Return the (X, Y) coordinate for the center point of the cell that contains the specified text.  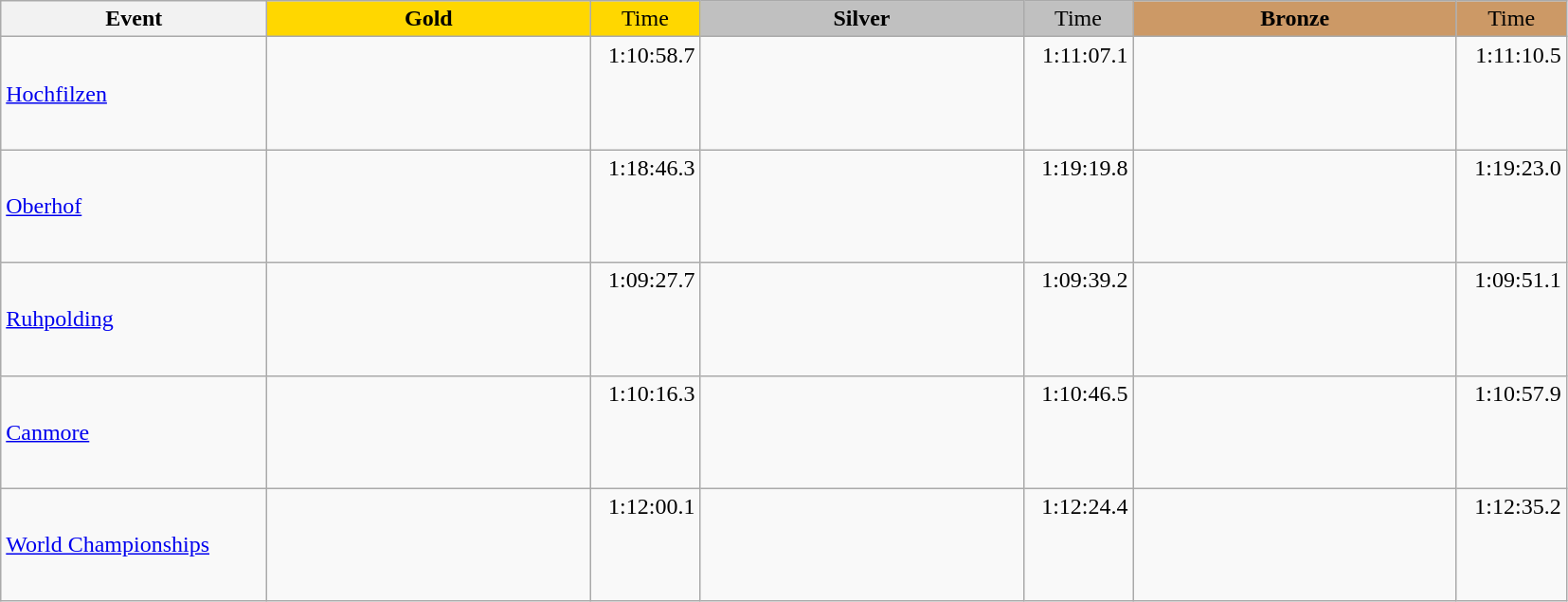
Hochfilzen (135, 93)
Silver (862, 19)
1:19:19.8 (1078, 207)
Event (135, 19)
1:12:35.2 (1511, 544)
1:10:57.9 (1511, 432)
1:12:24.4 (1078, 544)
Oberhof (135, 207)
1:10:46.5 (1078, 432)
Gold (428, 19)
1:10:16.3 (645, 432)
1:12:00.1 (645, 544)
1:09:27.7 (645, 319)
1:18:46.3 (645, 207)
Ruhpolding (135, 319)
Canmore (135, 432)
1:09:51.1 (1511, 319)
1:11:10.5 (1511, 93)
1:10:58.7 (645, 93)
1:09:39.2 (1078, 319)
1:19:23.0 (1511, 207)
1:11:07.1 (1078, 93)
World Championships (135, 544)
Bronze (1294, 19)
